Provide the [X, Y] coordinate of the cell's center where the given text is located.  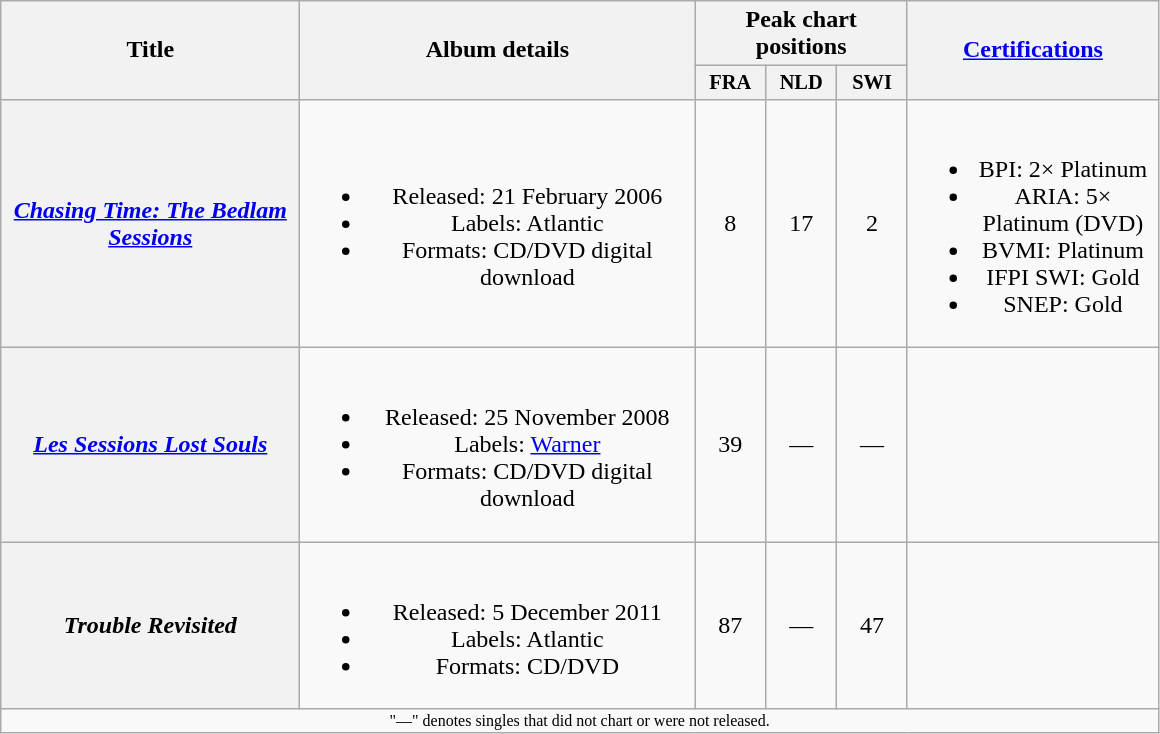
NLD [802, 83]
Title [150, 50]
Released: 21 February 2006Labels: AtlanticFormats: CD/DVD digital download [498, 223]
Released: 5 December 2011Labels: AtlanticFormats: CD/DVD [498, 626]
BPI: 2× PlatinumARIA: 5× Platinum (DVD)BVMI: PlatinumIFPI SWI: GoldSNEP: Gold [1032, 223]
47 [872, 626]
"—" denotes singles that did not chart or were not released. [580, 721]
39 [730, 445]
17 [802, 223]
Released: 25 November 2008Labels: WarnerFormats: CD/DVD digital download [498, 445]
Certifications [1032, 50]
Trouble Revisited [150, 626]
FRA [730, 83]
2 [872, 223]
Peak chart positions [802, 34]
87 [730, 626]
8 [730, 223]
Chasing Time: The Bedlam Sessions [150, 223]
Les Sessions Lost Souls [150, 445]
Album details [498, 50]
SWI [872, 83]
